For the text-containing cell, return its midpoint in (x, y) coordinate format. 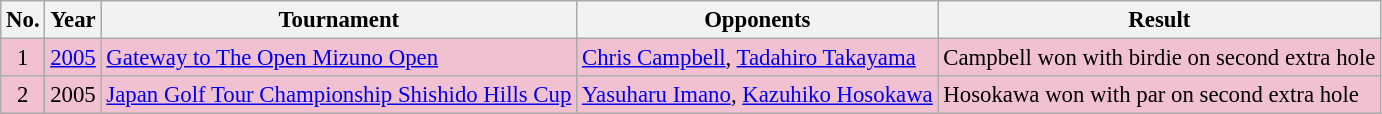
Hosokawa won with par on second extra hole (1160, 95)
Campbell won with birdie on second extra hole (1160, 58)
Tournament (339, 20)
No. (23, 20)
Gateway to The Open Mizuno Open (339, 58)
Japan Golf Tour Championship Shishido Hills Cup (339, 95)
2 (23, 95)
1 (23, 58)
Year (73, 20)
Yasuharu Imano, Kazuhiko Hosokawa (758, 95)
Chris Campbell, Tadahiro Takayama (758, 58)
Opponents (758, 20)
Result (1160, 20)
